Scan for the cell matching the given text and deliver its [x, y] coordinate at center. 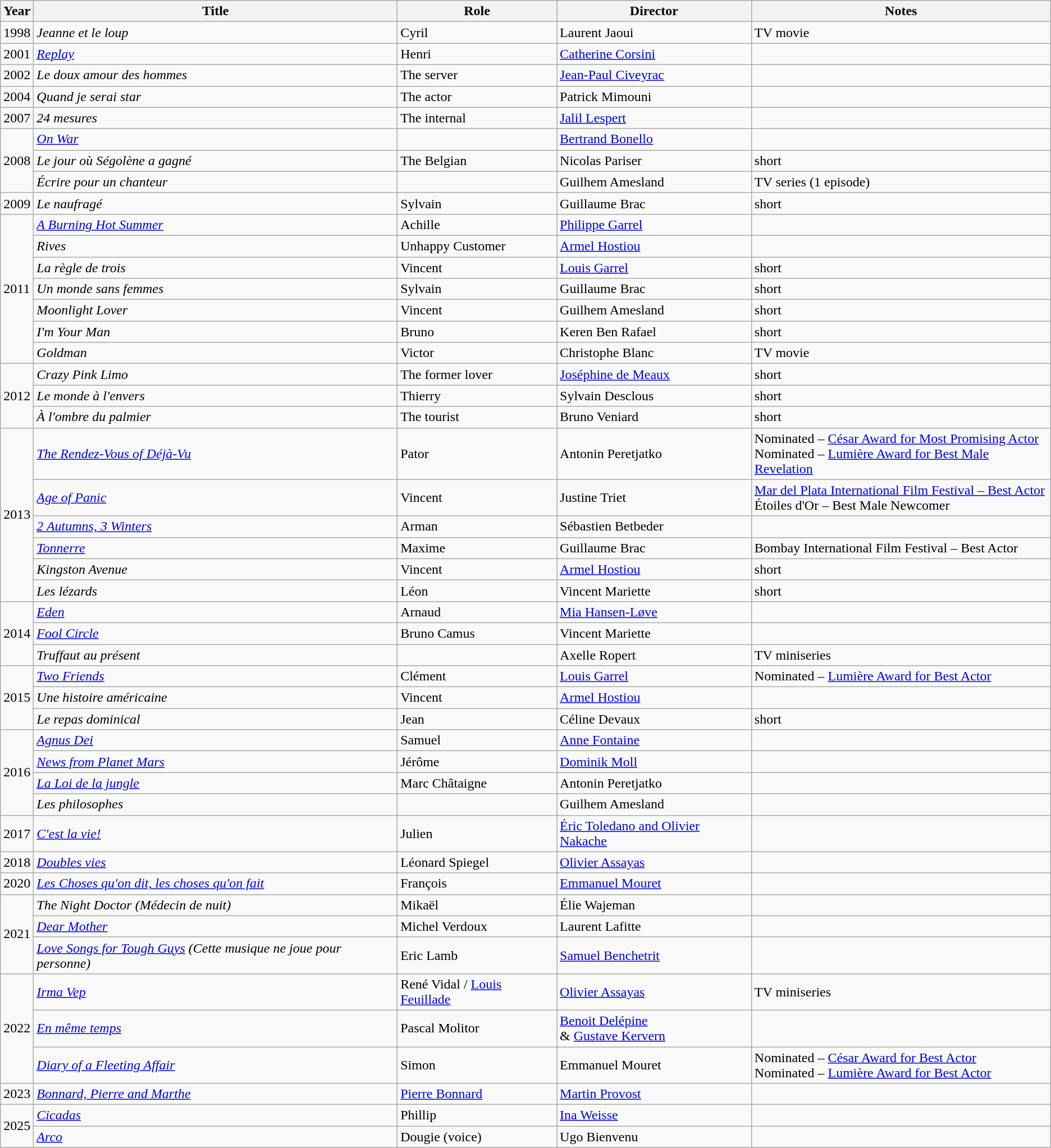
Éric Toledano and Olivier Nakache [655, 833]
2018 [17, 862]
The Belgian [477, 161]
Nicolas Pariser [655, 161]
Philippe Garrel [655, 225]
2002 [17, 75]
2012 [17, 396]
Les lézards [216, 591]
Céline Devaux [655, 719]
News from Planet Mars [216, 762]
2022 [17, 1028]
Love Songs for Tough Guys (Cette musique ne joue pour personne) [216, 955]
René Vidal / Louis Feuillade [477, 991]
TV series (1 episode) [901, 182]
Le jour où Ségolène a gagné [216, 161]
2023 [17, 1094]
The actor [477, 97]
2 Autumns, 3 Winters [216, 527]
The tourist [477, 417]
Arman [477, 527]
Moonlight Lover [216, 310]
Anne Fontaine [655, 740]
Dominik Moll [655, 762]
Benoit Delépine & Gustave Kervern [655, 1028]
Ugo Bienvenu [655, 1137]
Pierre Bonnard [477, 1094]
Eden [216, 612]
C'est la vie! [216, 833]
The former lover [477, 374]
2001 [17, 54]
Martin Provost [655, 1094]
A Burning Hot Summer [216, 225]
2016 [17, 772]
2008 [17, 161]
Pascal Molitor [477, 1028]
The internal [477, 118]
Le repas dominical [216, 719]
1998 [17, 33]
Agnus Dei [216, 740]
Irma Vep [216, 991]
Maxime [477, 548]
Justine Triet [655, 497]
Michel Verdoux [477, 926]
Samuel [477, 740]
Thierry [477, 396]
Jeanne et le loup [216, 33]
Julien [477, 833]
2004 [17, 97]
2009 [17, 203]
The Rendez-Vous of Déjà-Vu [216, 454]
Eric Lamb [477, 955]
Age of Panic [216, 497]
Mikaël [477, 905]
Doubles vies [216, 862]
2007 [17, 118]
La règle de trois [216, 268]
François [477, 884]
Les philosophes [216, 804]
Two Friends [216, 676]
Simon [477, 1064]
Phillip [477, 1115]
Dear Mother [216, 926]
Unhappy Customer [477, 246]
Nominated – César Award for Best ActorNominated – Lumière Award for Best Actor [901, 1064]
Role [477, 11]
Jalil Lespert [655, 118]
Axelle Ropert [655, 655]
Une histoire américaine [216, 698]
Title [216, 11]
Ina Weisse [655, 1115]
Catherine Corsini [655, 54]
Bruno [477, 332]
Samuel Benchetrit [655, 955]
Arnaud [477, 612]
Sylvain Desclous [655, 396]
Truffaut au présent [216, 655]
Léonard Spiegel [477, 862]
The server [477, 75]
Élie Wajeman [655, 905]
Mar del Plata International Film Festival – Best ActorÉtoiles d'Or – Best Male Newcomer [901, 497]
Laurent Jaoui [655, 33]
Rives [216, 246]
Les Choses qu'on dit, les choses qu'on fait [216, 884]
Henri [477, 54]
Mia Hansen-Løve [655, 612]
Achille [477, 225]
Jean [477, 719]
Jean-Paul Civeyrac [655, 75]
Christophe Blanc [655, 353]
2021 [17, 934]
2014 [17, 633]
Le monde à l'envers [216, 396]
2011 [17, 289]
Cicadas [216, 1115]
En même temps [216, 1028]
Léon [477, 591]
Year [17, 11]
Marc Châtaigne [477, 783]
Goldman [216, 353]
Pator [477, 454]
Patrick Mimouni [655, 97]
Bertrand Bonello [655, 139]
Écrire pour un chanteur [216, 182]
Fool Circle [216, 633]
On War [216, 139]
2020 [17, 884]
Kingston Avenue [216, 569]
2015 [17, 698]
Director [655, 11]
Diary of a Fleeting Affair [216, 1064]
Quand je serai star [216, 97]
Bonnard, Pierre and Marthe [216, 1094]
2013 [17, 514]
Crazy Pink Limo [216, 374]
Nominated – Lumière Award for Best Actor [901, 676]
24 mesures [216, 118]
Bruno Veniard [655, 417]
Le naufragé [216, 203]
Keren Ben Rafael [655, 332]
Un monde sans femmes [216, 289]
Jérôme [477, 762]
Le doux amour des hommes [216, 75]
Sébastien Betbeder [655, 527]
Notes [901, 11]
À l'ombre du palmier [216, 417]
The Night Doctor (Médecin de nuit) [216, 905]
Arco [216, 1137]
I'm Your Man [216, 332]
La Loi de la jungle [216, 783]
Clément [477, 676]
Bombay International Film Festival – Best Actor [901, 548]
Replay [216, 54]
Victor [477, 353]
Nominated – César Award for Most Promising ActorNominated – Lumière Award for Best Male Revelation [901, 454]
Tonnerre [216, 548]
Bruno Camus [477, 633]
Dougie (voice) [477, 1137]
2017 [17, 833]
Laurent Lafitte [655, 926]
2025 [17, 1126]
Joséphine de Meaux [655, 374]
Cyril [477, 33]
